Provide the [x, y] coordinate of the cell's center where the given text is located.  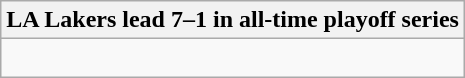
LA Lakers lead 7–1 in all-time playoff series [233, 20]
